Return the (X, Y) coordinate for the center point of the cell that contains the specified text.  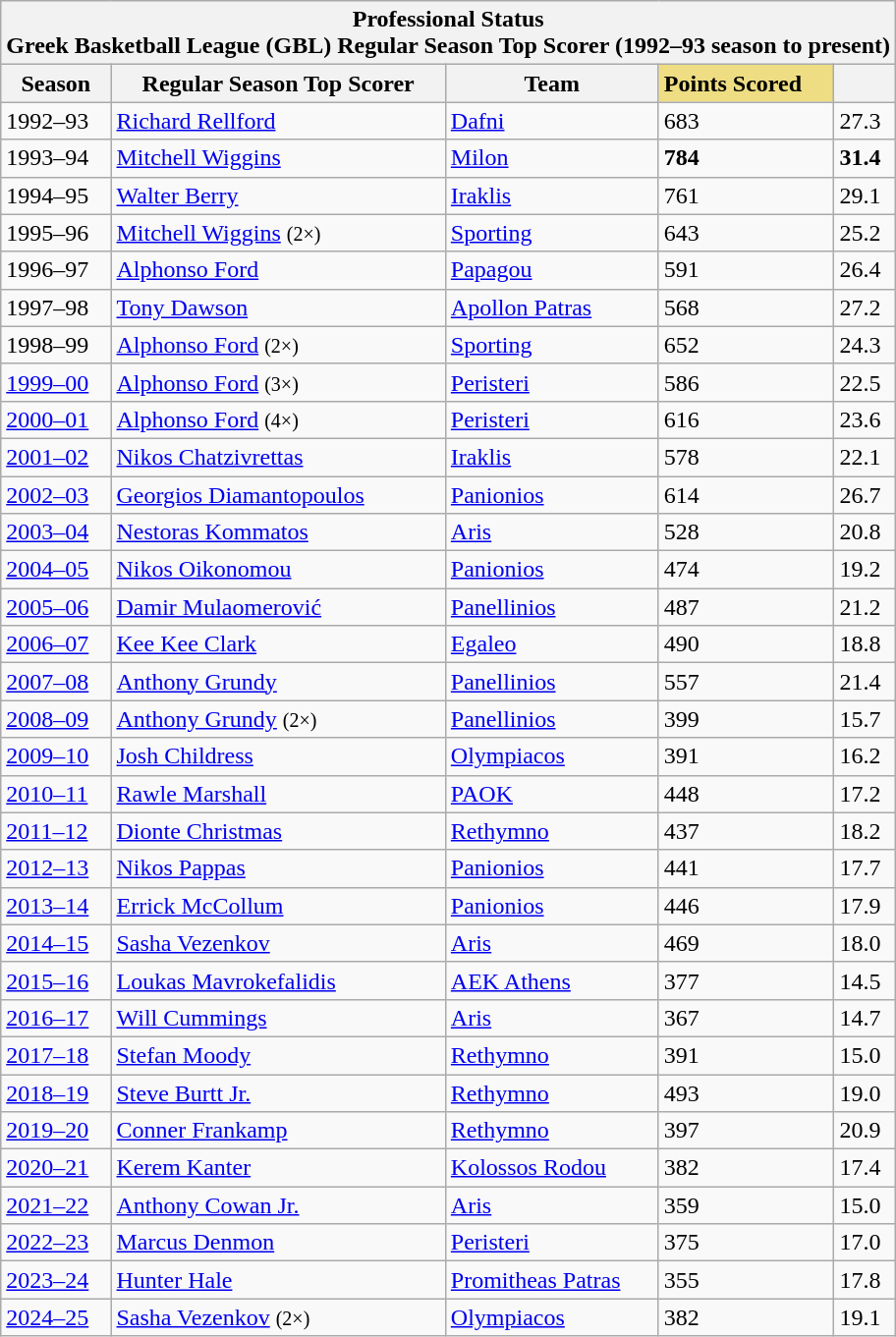
487 (747, 607)
2021–22 (56, 1205)
15.7 (865, 719)
2019–20 (56, 1131)
25.2 (865, 233)
Alphonso Ford (2×) (278, 345)
Walter Berry (278, 195)
Promitheas Patras (552, 1280)
Kolossos Rodou (552, 1168)
2016–17 (56, 1018)
437 (747, 831)
31.4 (865, 158)
Kerem Kanter (278, 1168)
2008–09 (56, 719)
Richard Rellford (278, 121)
18.0 (865, 943)
616 (747, 419)
359 (747, 1205)
26.4 (865, 270)
490 (747, 644)
2020–21 (56, 1168)
367 (747, 1018)
Alphonso Ford (3×) (278, 382)
27.2 (865, 307)
Stefan Moody (278, 1055)
2001–02 (56, 457)
18.8 (865, 644)
17.2 (865, 794)
17.7 (865, 868)
18.2 (865, 831)
Alphonso Ford (4×) (278, 419)
2002–03 (56, 494)
Nestoras Kommatos (278, 532)
528 (747, 532)
568 (747, 307)
2004–05 (56, 570)
474 (747, 570)
Anthony Grundy (2×) (278, 719)
16.2 (865, 756)
Josh Childress (278, 756)
2006–07 (56, 644)
Alphonso Ford (278, 270)
1997–98 (56, 307)
Will Cummings (278, 1018)
14.7 (865, 1018)
Conner Frankamp (278, 1131)
Hunter Hale (278, 1280)
Milon (552, 158)
Nikos Chatzivrettas (278, 457)
Points Scored (747, 84)
614 (747, 494)
652 (747, 345)
Apollon Patras (552, 307)
17.0 (865, 1243)
23.6 (865, 419)
683 (747, 121)
586 (747, 382)
20.8 (865, 532)
Papagou (552, 270)
2005–06 (56, 607)
Nikos Oikonomou (278, 570)
26.7 (865, 494)
2018–19 (56, 1093)
2022–23 (56, 1243)
1998–99 (56, 345)
Georgios Diamantopoulos (278, 494)
2011–12 (56, 831)
578 (747, 457)
1995–96 (56, 233)
Anthony Grundy (278, 682)
1993–94 (56, 158)
17.9 (865, 906)
2007–08 (56, 682)
Tony Dawson (278, 307)
14.5 (865, 980)
2023–24 (56, 1280)
Season (56, 84)
PAOK (552, 794)
761 (747, 195)
1994–95 (56, 195)
Egaleo (552, 644)
377 (747, 980)
2003–04 (56, 532)
17.4 (865, 1168)
21.4 (865, 682)
Regular Season Top Scorer (278, 84)
Dafni (552, 121)
20.9 (865, 1131)
397 (747, 1131)
19.1 (865, 1317)
19.2 (865, 570)
Team (552, 84)
2024–25 (56, 1317)
Nikos Pappas (278, 868)
2017–18 (56, 1055)
29.1 (865, 195)
441 (747, 868)
Rawle Marshall (278, 794)
AEK Athens (552, 980)
446 (747, 906)
27.3 (865, 121)
399 (747, 719)
Damir Mulaomerović (278, 607)
1999–00 (56, 382)
Professional StatusGreek Basketball League (GBL) Regular Season Top Scorer (1992–93 season to present) (448, 33)
375 (747, 1243)
2015–16 (56, 980)
Errick McCollum (278, 906)
Sasha Vezenkov (2×) (278, 1317)
Dionte Christmas (278, 831)
469 (747, 943)
Sasha Vezenkov (278, 943)
21.2 (865, 607)
2014–15 (56, 943)
Marcus Denmon (278, 1243)
448 (747, 794)
19.0 (865, 1093)
Anthony Cowan Jr. (278, 1205)
Kee Kee Clark (278, 644)
784 (747, 158)
22.1 (865, 457)
2012–13 (56, 868)
2013–14 (56, 906)
493 (747, 1093)
591 (747, 270)
Mitchell Wiggins (2×) (278, 233)
1996–97 (56, 270)
Mitchell Wiggins (278, 158)
2000–01 (56, 419)
24.3 (865, 345)
1992–93 (56, 121)
17.8 (865, 1280)
355 (747, 1280)
557 (747, 682)
643 (747, 233)
Loukas Mavrokefalidis (278, 980)
22.5 (865, 382)
Steve Burtt Jr. (278, 1093)
2009–10 (56, 756)
2010–11 (56, 794)
